For the text-containing cell, return its midpoint in (x, y) coordinate format. 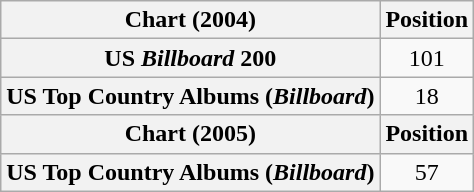
57 (427, 172)
18 (427, 96)
Chart (2005) (190, 134)
Chart (2004) (190, 20)
101 (427, 58)
US Billboard 200 (190, 58)
